Determine the [X, Y] coordinate at the center of the cell enclosing the given text.  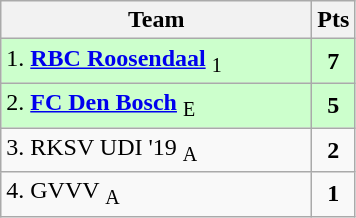
Team [156, 20]
1. RBC Roosendaal 1 [156, 61]
4. GVVV A [156, 194]
2. FC Den Bosch E [156, 105]
2 [334, 150]
3. RKSV UDI '19 A [156, 150]
7 [334, 61]
Pts [334, 20]
5 [334, 105]
1 [334, 194]
